Pinpoint the cell where the given text exists, returning its [x, y] midpoint coordinate. 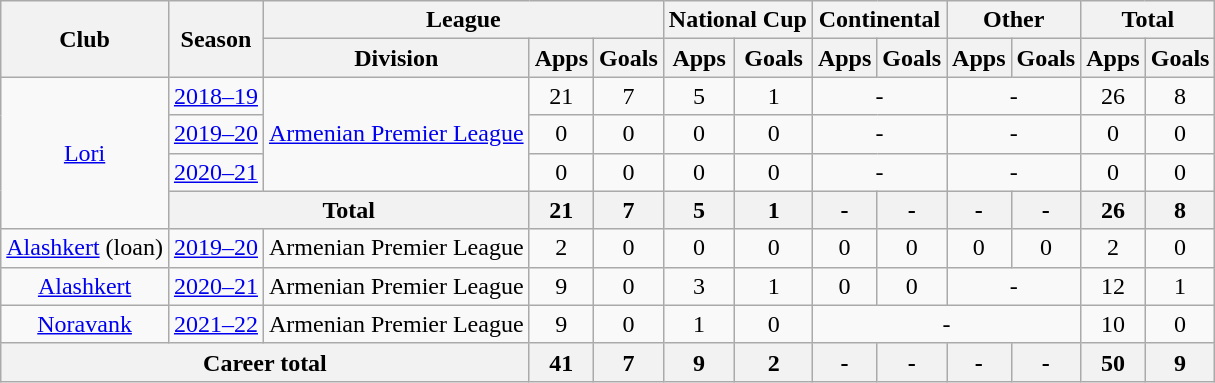
41 [561, 362]
50 [1113, 362]
League [463, 20]
Noravank [85, 324]
Continental [879, 20]
12 [1113, 286]
Division [396, 58]
Season [216, 39]
Career total [265, 362]
Lori [85, 153]
National Cup [738, 20]
Club [85, 39]
3 [699, 286]
2021–22 [216, 324]
2018–19 [216, 96]
10 [1113, 324]
Alashkert (loan) [85, 248]
Other [1014, 20]
Alashkert [85, 286]
